From the cell containing the given text, extract its center point as (X, Y) coordinate. 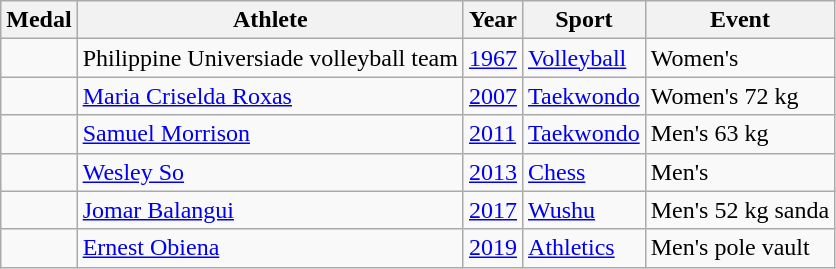
Women's (740, 58)
Men's pole vault (740, 248)
2007 (492, 96)
Ernest Obiena (270, 248)
2011 (492, 134)
Wesley So (270, 172)
Men's 63 kg (740, 134)
2019 (492, 248)
Maria Criselda Roxas (270, 96)
Philippine Universiade volleyball team (270, 58)
Samuel Morrison (270, 134)
Medal (39, 20)
Athlete (270, 20)
2013 (492, 172)
Sport (584, 20)
Athletics (584, 248)
Event (740, 20)
Women's 72 kg (740, 96)
2017 (492, 210)
Jomar Balangui (270, 210)
Wushu (584, 210)
Volleyball (584, 58)
Men's 52 kg sanda (740, 210)
Chess (584, 172)
Men's (740, 172)
Year (492, 20)
1967 (492, 58)
